Detect which cell encompasses the target text, then output its [X, Y] center coordinate. 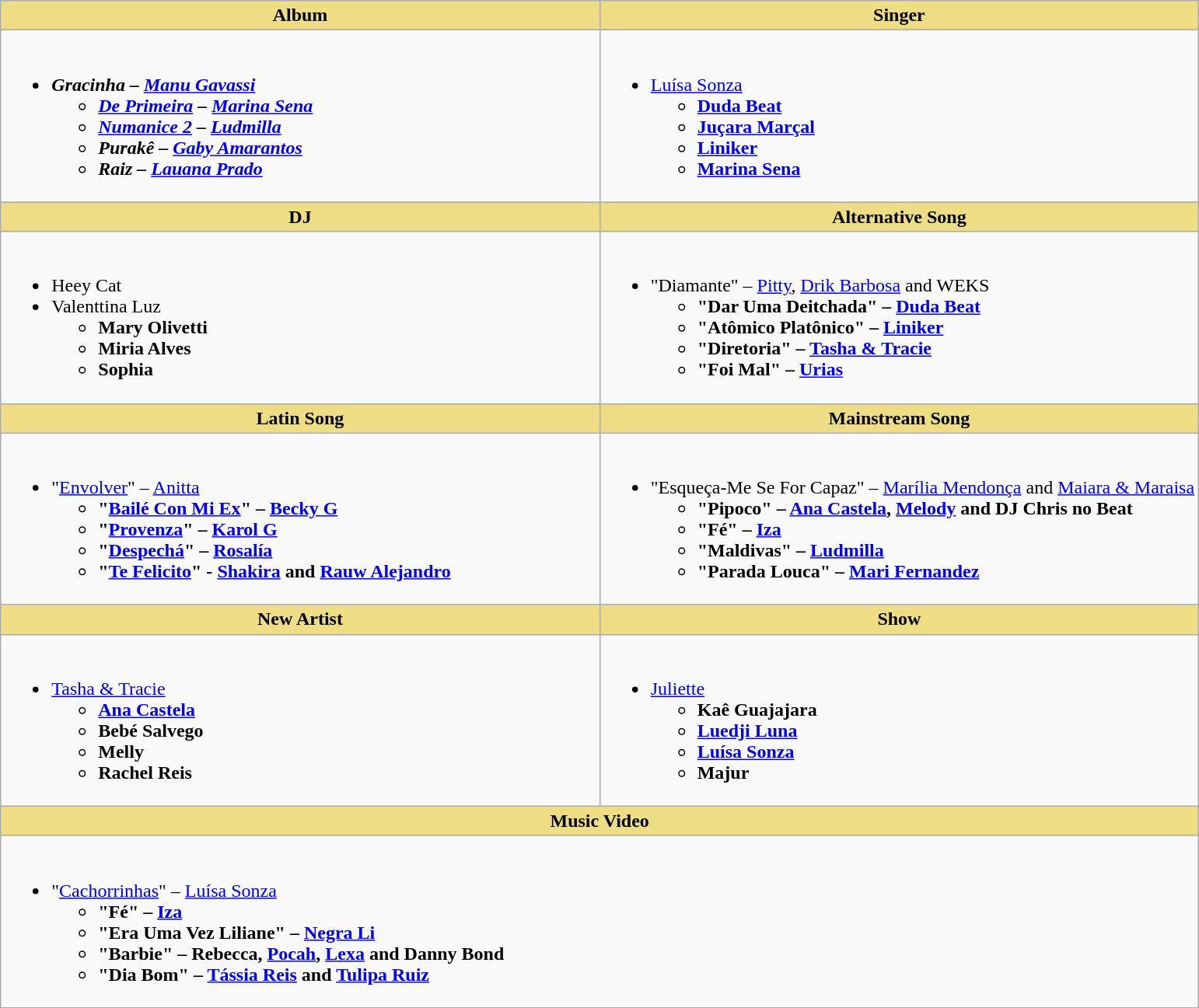
Tasha & TracieAna CastelaBebé SalvegoMellyRachel Reis [300, 720]
Mainstream Song [899, 418]
"Diamante" – Pitty, Drik Barbosa and WEKS"Dar Uma Deitchada" – Duda Beat"Atômico Platônico" – Liniker"Diretoria" – Tasha & Tracie"Foi Mal" – Urias [899, 317]
Music Video [600, 821]
Gracinha – Manu GavassiDe Primeira – Marina SenaNumanice 2 – LudmillaPurakê – Gaby AmarantosRaiz – Lauana Prado [300, 117]
Show [899, 619]
Album [300, 16]
Heey CatValenttina LuzMary OlivettiMiria AlvesSophia [300, 317]
New Artist [300, 619]
Alternative Song [899, 217]
Latin Song [300, 418]
"Envolver" – Anitta"Bailé Con Mi Ex" – Becky G"Provenza" – Karol G"Despechá" – Rosalía"Te Felicito" - Shakira and Rauw Alejandro [300, 519]
JulietteKaê GuajajaraLuedji LunaLuísa SonzaMajur [899, 720]
DJ [300, 217]
Luísa SonzaDuda BeatJuçara MarçalLinikerMarina Sena [899, 117]
Singer [899, 16]
